Locate the cell with the specified text and output its (X, Y) center coordinate. 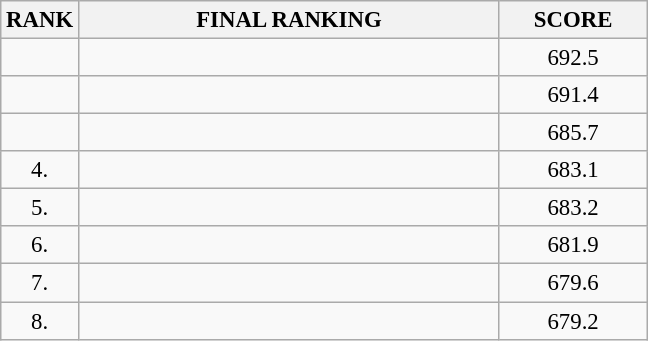
6. (40, 245)
RANK (40, 20)
679.2 (572, 321)
692.5 (572, 58)
7. (40, 283)
5. (40, 208)
SCORE (572, 20)
685.7 (572, 133)
683.2 (572, 208)
FINAL RANKING (288, 20)
4. (40, 170)
681.9 (572, 245)
683.1 (572, 170)
8. (40, 321)
679.6 (572, 283)
691.4 (572, 95)
